Find where the given text appears and provide that cell's center as (x, y) coordinate. 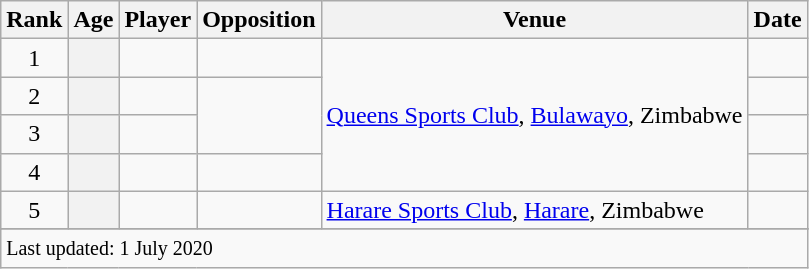
Date (778, 20)
Opposition (259, 20)
Queens Sports Club, Bulawayo, Zimbabwe (534, 115)
Rank (34, 20)
4 (34, 172)
5 (34, 210)
Player (158, 20)
Last updated: 1 July 2020 (404, 248)
Venue (534, 20)
1 (34, 58)
2 (34, 96)
Age (94, 20)
Harare Sports Club, Harare, Zimbabwe (534, 210)
3 (34, 134)
